Detect which cell encompasses the target text, then output its [x, y] center coordinate. 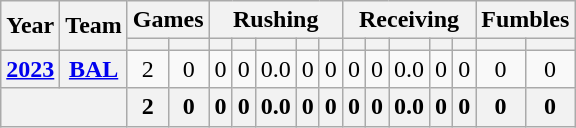
Year [30, 26]
Games [168, 20]
Team [94, 26]
Fumbles [526, 20]
2023 [30, 69]
BAL [94, 69]
Receiving [408, 20]
Rushing [276, 20]
